Detect which cell encompasses the target text, then output its [X, Y] center coordinate. 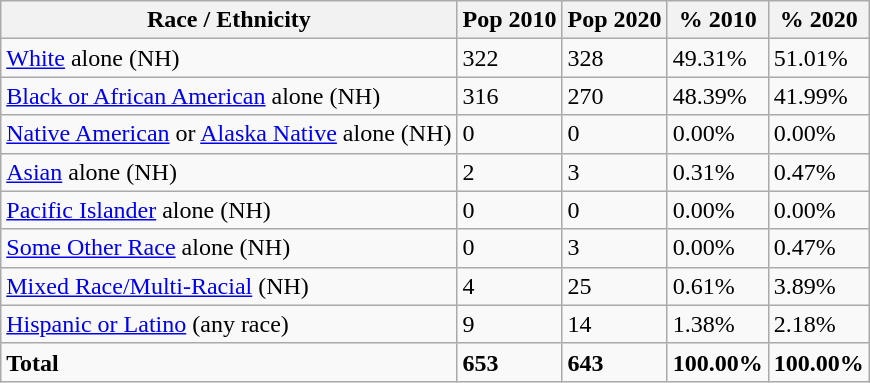
Race / Ethnicity [229, 20]
328 [614, 58]
Asian alone (NH) [229, 172]
25 [614, 286]
Pop 2010 [510, 20]
Pacific Islander alone (NH) [229, 210]
643 [614, 362]
0.31% [718, 172]
2.18% [818, 324]
653 [510, 362]
% 2010 [718, 20]
4 [510, 286]
1.38% [718, 324]
48.39% [718, 96]
Black or African American alone (NH) [229, 96]
0.61% [718, 286]
3.89% [818, 286]
Total [229, 362]
9 [510, 324]
Native American or Alaska Native alone (NH) [229, 134]
322 [510, 58]
41.99% [818, 96]
316 [510, 96]
Pop 2020 [614, 20]
14 [614, 324]
2 [510, 172]
51.01% [818, 58]
Mixed Race/Multi-Racial (NH) [229, 286]
% 2020 [818, 20]
White alone (NH) [229, 58]
Some Other Race alone (NH) [229, 248]
Hispanic or Latino (any race) [229, 324]
270 [614, 96]
49.31% [718, 58]
